Return (x, y) of the center of cell containing provided text 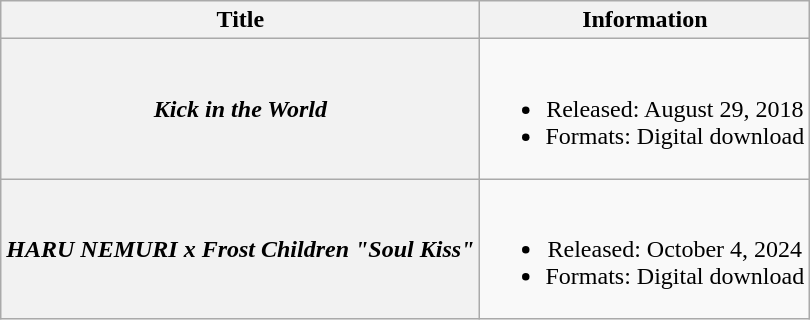
Title (240, 20)
Information (645, 20)
Released: August 29, 2018Formats: Digital download (645, 109)
Released: October 4, 2024Formats: Digital download (645, 249)
HARU NEMURI x Frost Children "Soul Kiss" (240, 249)
Kick in the World (240, 109)
